Identify which cell holds the provided text, then report its (X, Y) central coordinate. 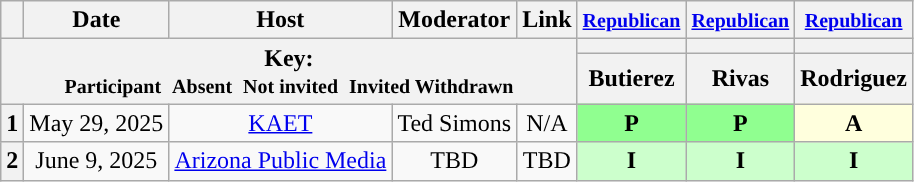
Ted Simons (454, 123)
N/A (547, 123)
Rodriguez (854, 78)
Moderator (454, 20)
June 9, 2025 (96, 161)
2 (12, 161)
1 (12, 123)
Butierez (632, 78)
Key: Participant Absent Not invited Invited Withdrawn (289, 72)
Link (547, 20)
Rivas (740, 78)
May 29, 2025 (96, 123)
Host (280, 20)
Date (96, 20)
Arizona Public Media (280, 161)
KAET (280, 123)
A (854, 123)
